Detect which cell encompasses the target text, then output its (X, Y) center coordinate. 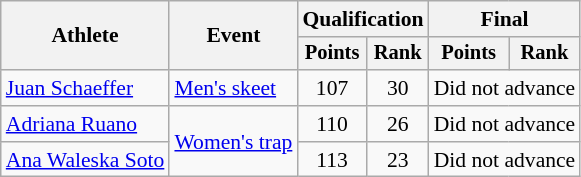
107 (332, 88)
110 (332, 124)
30 (398, 88)
Women's trap (233, 142)
Qualification (362, 19)
Juan Schaeffer (86, 88)
Athlete (86, 36)
Final (505, 19)
Event (233, 36)
Men's skeet (233, 88)
26 (398, 124)
Adriana Ruano (86, 124)
